Find where the given text appears and provide that cell's center as (x, y) coordinate. 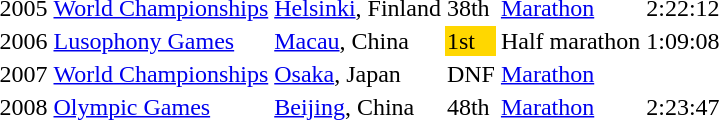
Osaka, Japan (358, 74)
Marathon (570, 74)
1st (470, 41)
Macau, China (358, 41)
Half marathon (570, 41)
Lusophony Games (161, 41)
World Championships (161, 74)
DNF (470, 74)
